Search for the cell housing the specified text and yield its (X, Y) center coordinate. 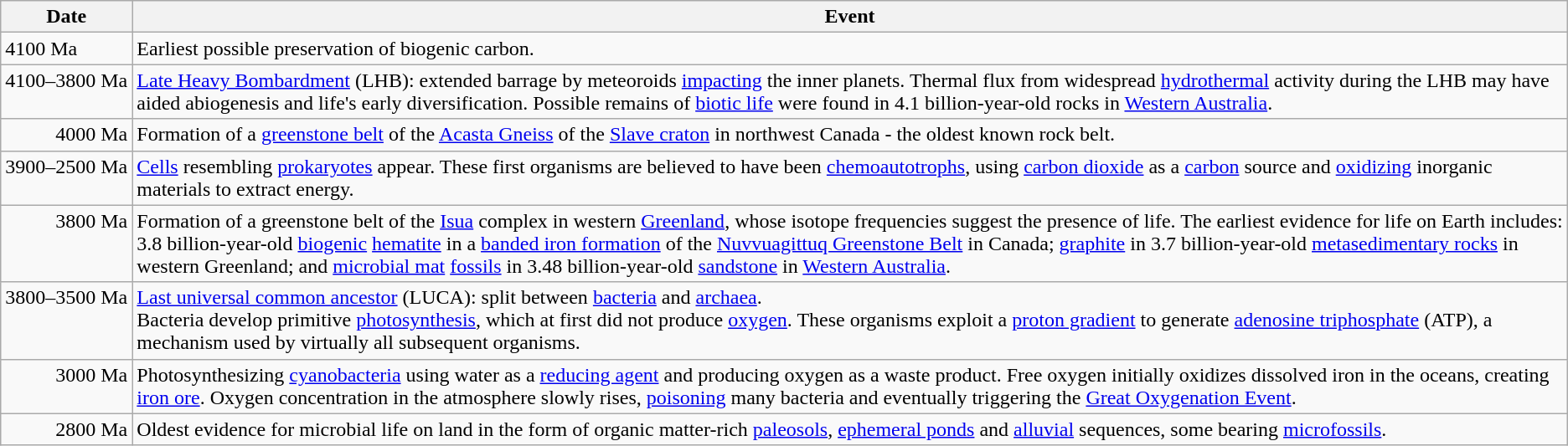
3900–2500 Ma (67, 177)
Event (849, 17)
3000 Ma (67, 387)
3800–3500 Ma (67, 320)
Earliest possible preservation of biogenic carbon. (849, 49)
Formation of a greenstone belt of the Acasta Gneiss of the Slave craton in northwest Canada - the oldest known rock belt. (849, 135)
3800 Ma (67, 244)
Date (67, 17)
4100 Ma (67, 49)
4100–3800 Ma (67, 92)
4000 Ma (67, 135)
2800 Ma (67, 429)
